Provide the (X, Y) coordinate of the cell's center where the given text is located.  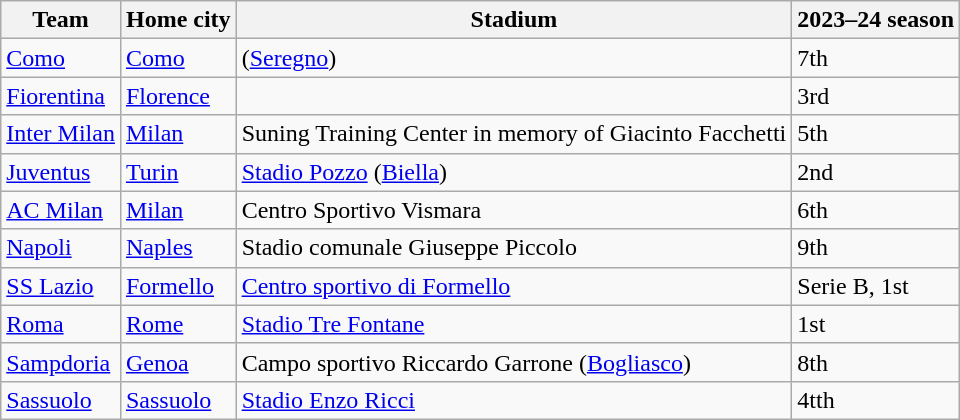
Naples (178, 248)
Napoli (61, 248)
Campo sportivo Riccardo Garrone (Bogliasco) (514, 362)
Inter Milan (61, 134)
Stadium (514, 20)
9th (876, 248)
7th (876, 58)
Florence (178, 96)
AC Milan (61, 210)
Serie B, 1st (876, 286)
1st (876, 324)
Stadio Pozzo (Biella) (514, 172)
6th (876, 210)
Juventus (61, 172)
Roma (61, 324)
2nd (876, 172)
Stadio Tre Fontane (514, 324)
Turin (178, 172)
Stadio Enzo Ricci (514, 400)
3rd (876, 96)
Sampdoria (61, 362)
Suning Training Center in memory of Giacinto Facchetti (514, 134)
Fiorentina (61, 96)
Genoa (178, 362)
4tth (876, 400)
Team (61, 20)
Rome (178, 324)
Stadio comunale Giuseppe Piccolo (514, 248)
5th (876, 134)
Formello (178, 286)
SS Lazio (61, 286)
8th (876, 362)
Centro Sportivo Vismara (514, 210)
Centro sportivo di Formello (514, 286)
(Seregno) (514, 58)
Home city (178, 20)
2023–24 season (876, 20)
